Pinpoint the cell where the given text exists, returning its (X, Y) midpoint coordinate. 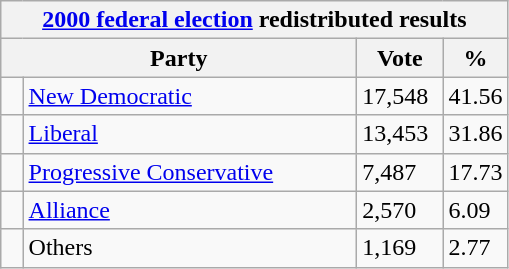
Liberal (190, 134)
Progressive Conservative (190, 172)
7,487 (400, 172)
17,548 (400, 96)
17.73 (476, 172)
2.77 (476, 248)
13,453 (400, 134)
Alliance (190, 210)
1,169 (400, 248)
% (476, 58)
2,570 (400, 210)
6.09 (476, 210)
Others (190, 248)
31.86 (476, 134)
41.56 (476, 96)
Vote (400, 58)
New Democratic (190, 96)
Party (179, 58)
2000 federal election redistributed results (254, 20)
